From the cell containing the given text, extract its center point as [X, Y] coordinate. 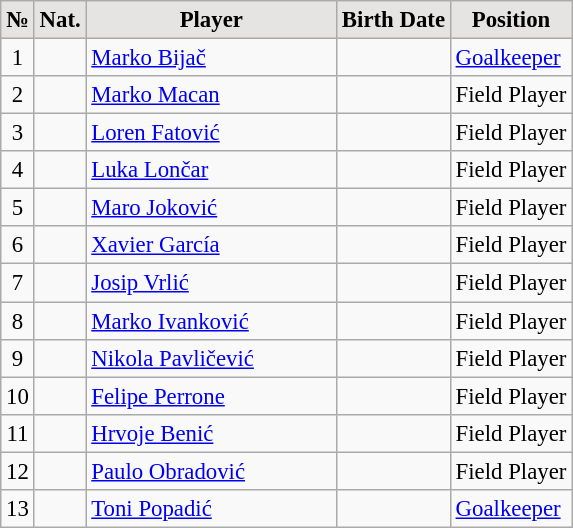
7 [18, 283]
4 [18, 170]
10 [18, 396]
Player [212, 20]
Birth Date [394, 20]
11 [18, 433]
6 [18, 245]
9 [18, 358]
Position [510, 20]
Nat. [60, 20]
Felipe Perrone [212, 396]
Maro Joković [212, 208]
Paulo Obradović [212, 471]
5 [18, 208]
Marko Bijač [212, 58]
Xavier García [212, 245]
8 [18, 321]
2 [18, 95]
Nikola Pavličević [212, 358]
Toni Popadić [212, 509]
Loren Fatović [212, 133]
12 [18, 471]
3 [18, 133]
Hrvoje Benić [212, 433]
Marko Ivanković [212, 321]
1 [18, 58]
Luka Lončar [212, 170]
13 [18, 509]
Marko Macan [212, 95]
Josip Vrlić [212, 283]
№ [18, 20]
